Output the (X, Y) coordinate of the center of the cell containing the given text.  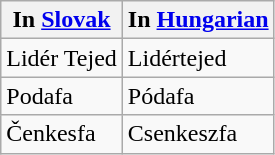
In Slovak (62, 20)
Lidértejed (198, 58)
In Hungarian (198, 20)
Pódafa (198, 96)
Podafa (62, 96)
Čenkesfa (62, 134)
Lidér Tejed (62, 58)
Csenkeszfa (198, 134)
